Detect which cell encompasses the target text, then output its [X, Y] center coordinate. 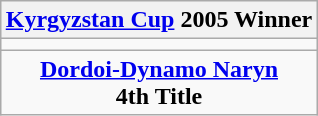
Kyrgyzstan Cup 2005 Winner [159, 20]
Dordoi-Dynamo Naryn4th Title [159, 82]
